Scan for the cell matching the given text and deliver its (X, Y) coordinate at center. 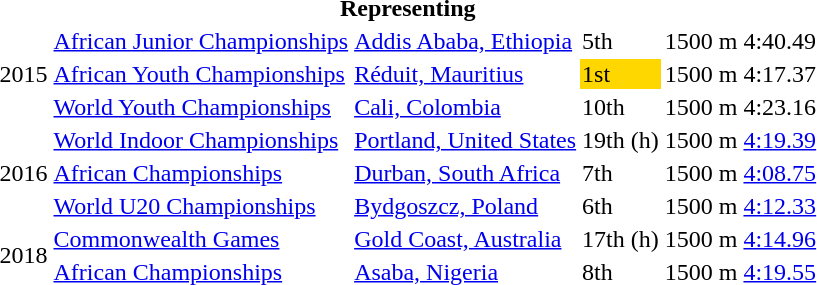
African Youth Championships (201, 74)
Réduit, Mauritius (466, 74)
10th (621, 107)
Bydgoszcz, Poland (466, 206)
5th (621, 41)
Cali, Colombia (466, 107)
Commonwealth Games (201, 239)
17th (h) (621, 239)
Gold Coast, Australia (466, 239)
African Championships (201, 173)
African Junior Championships (201, 41)
Addis Ababa, Ethiopia (466, 41)
Portland, United States (466, 140)
7th (621, 173)
World Indoor Championships (201, 140)
1st (621, 74)
World U20 Championships (201, 206)
World Youth Championships (201, 107)
6th (621, 206)
Durban, South Africa (466, 173)
19th (h) (621, 140)
